Capture the cell that displays the provided text and extract its (X, Y) central coordinate. 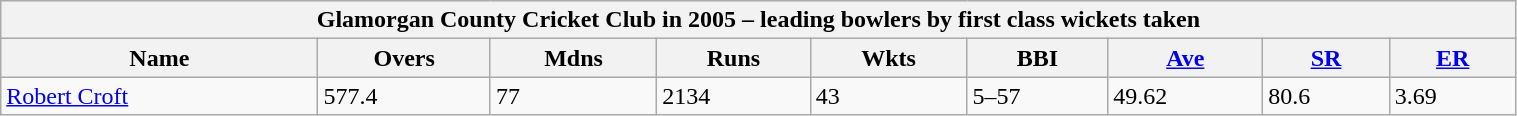
3.69 (1452, 96)
Wkts (888, 58)
Glamorgan County Cricket Club in 2005 – leading bowlers by first class wickets taken (758, 20)
80.6 (1326, 96)
5–57 (1038, 96)
Robert Croft (160, 96)
BBI (1038, 58)
Mdns (573, 58)
43 (888, 96)
Runs (734, 58)
ER (1452, 58)
Overs (404, 58)
49.62 (1186, 96)
577.4 (404, 96)
2134 (734, 96)
Ave (1186, 58)
SR (1326, 58)
77 (573, 96)
Name (160, 58)
